Search for the cell housing the specified text and yield its (x, y) center coordinate. 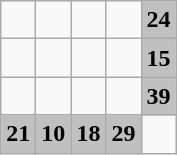
18 (88, 134)
29 (124, 134)
21 (18, 134)
24 (158, 20)
15 (158, 58)
39 (158, 96)
10 (54, 134)
